Determine the [X, Y] coordinate at the center of the cell enclosing the given text.  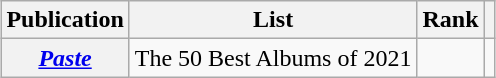
Rank [450, 20]
Paste [65, 58]
List [273, 20]
The 50 Best Albums of 2021 [273, 58]
Publication [65, 20]
